Find where the given text appears and provide that cell's center as (X, Y) coordinate. 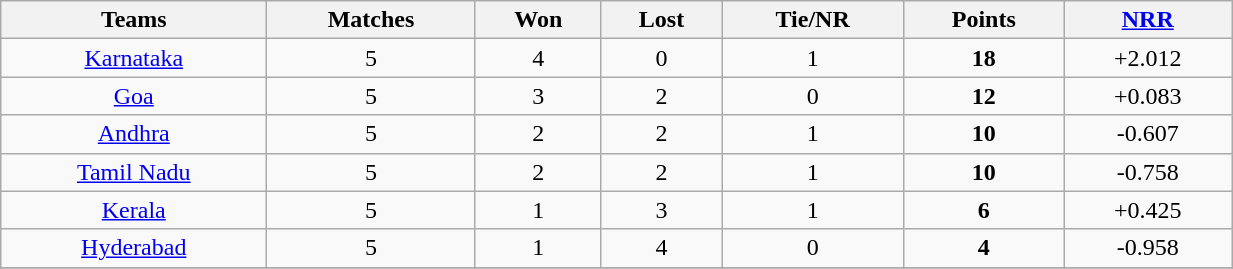
Tie/NR (813, 20)
NRR (1148, 20)
-0.758 (1148, 172)
12 (984, 96)
+0.425 (1148, 210)
-0.607 (1148, 134)
Hyderabad (134, 248)
Kerala (134, 210)
Points (984, 20)
6 (984, 210)
Teams (134, 20)
18 (984, 58)
Goa (134, 96)
Andhra (134, 134)
-0.958 (1148, 248)
+2.012 (1148, 58)
Matches (371, 20)
+0.083 (1148, 96)
Karnataka (134, 58)
Lost (661, 20)
Won (538, 20)
Tamil Nadu (134, 172)
